Output the (X, Y) coordinate of the center of the cell containing the given text.  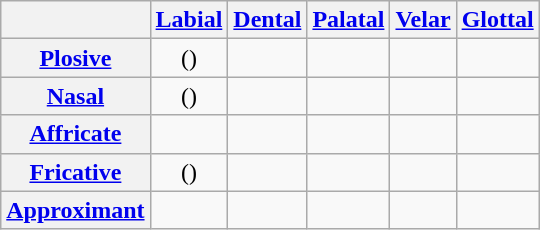
Labial (189, 20)
Approximant (76, 210)
Glottal (498, 20)
Fricative (76, 172)
Palatal (348, 20)
Affricate (76, 134)
Nasal (76, 96)
Plosive (76, 58)
Velar (423, 20)
Dental (268, 20)
